Extract the (X, Y) coordinate from the center of the cell holding the provided text.  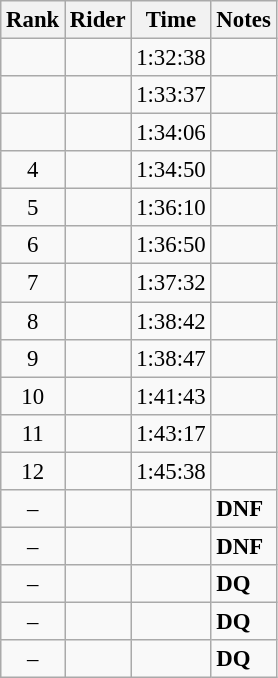
7 (33, 283)
1:45:38 (171, 471)
6 (33, 245)
Time (171, 20)
1:34:50 (171, 170)
1:41:43 (171, 396)
1:38:47 (171, 358)
11 (33, 433)
Rider (98, 20)
1:37:32 (171, 283)
4 (33, 170)
1:32:38 (171, 58)
Rank (33, 20)
9 (33, 358)
12 (33, 471)
10 (33, 396)
1:38:42 (171, 321)
1:33:37 (171, 95)
1:34:06 (171, 133)
8 (33, 321)
1:36:50 (171, 245)
Notes (244, 20)
5 (33, 208)
1:36:10 (171, 208)
1:43:17 (171, 433)
